Scan for the cell matching the given text and deliver its (X, Y) coordinate at center. 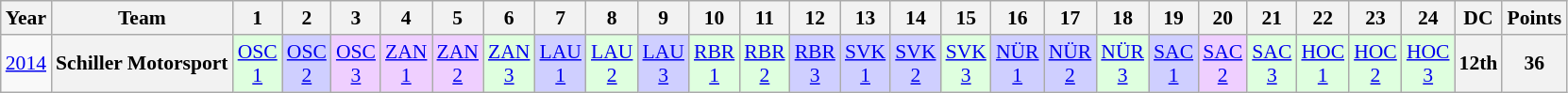
SVK1 (865, 64)
9 (663, 18)
NÜR2 (1071, 64)
Points (1534, 18)
NÜR3 (1122, 64)
2014 (26, 64)
7 (560, 18)
15 (967, 18)
LAU2 (612, 64)
HOC1 (1323, 64)
LAU1 (560, 64)
10 (714, 18)
17 (1071, 18)
20 (1222, 18)
ZAN1 (406, 64)
ZAN2 (458, 64)
22 (1323, 18)
21 (1272, 18)
18 (1122, 18)
19 (1173, 18)
SAC3 (1272, 64)
1 (258, 18)
Schiller Motorsport (142, 64)
HOC3 (1428, 64)
6 (509, 18)
NÜR1 (1018, 64)
Team (142, 18)
11 (765, 18)
LAU3 (663, 64)
OSC2 (307, 64)
24 (1428, 18)
OSC1 (258, 64)
Year (26, 18)
23 (1375, 18)
RBR1 (714, 64)
ZAN3 (509, 64)
36 (1534, 64)
OSC3 (356, 64)
SAC1 (1173, 64)
13 (865, 18)
2 (307, 18)
4 (406, 18)
RBR3 (816, 64)
HOC2 (1375, 64)
16 (1018, 18)
12 (816, 18)
SVK2 (916, 64)
DC (1478, 18)
14 (916, 18)
RBR2 (765, 64)
SVK3 (967, 64)
5 (458, 18)
3 (356, 18)
SAC2 (1222, 64)
12th (1478, 64)
8 (612, 18)
